For the text-containing cell, return its midpoint in (X, Y) coordinate format. 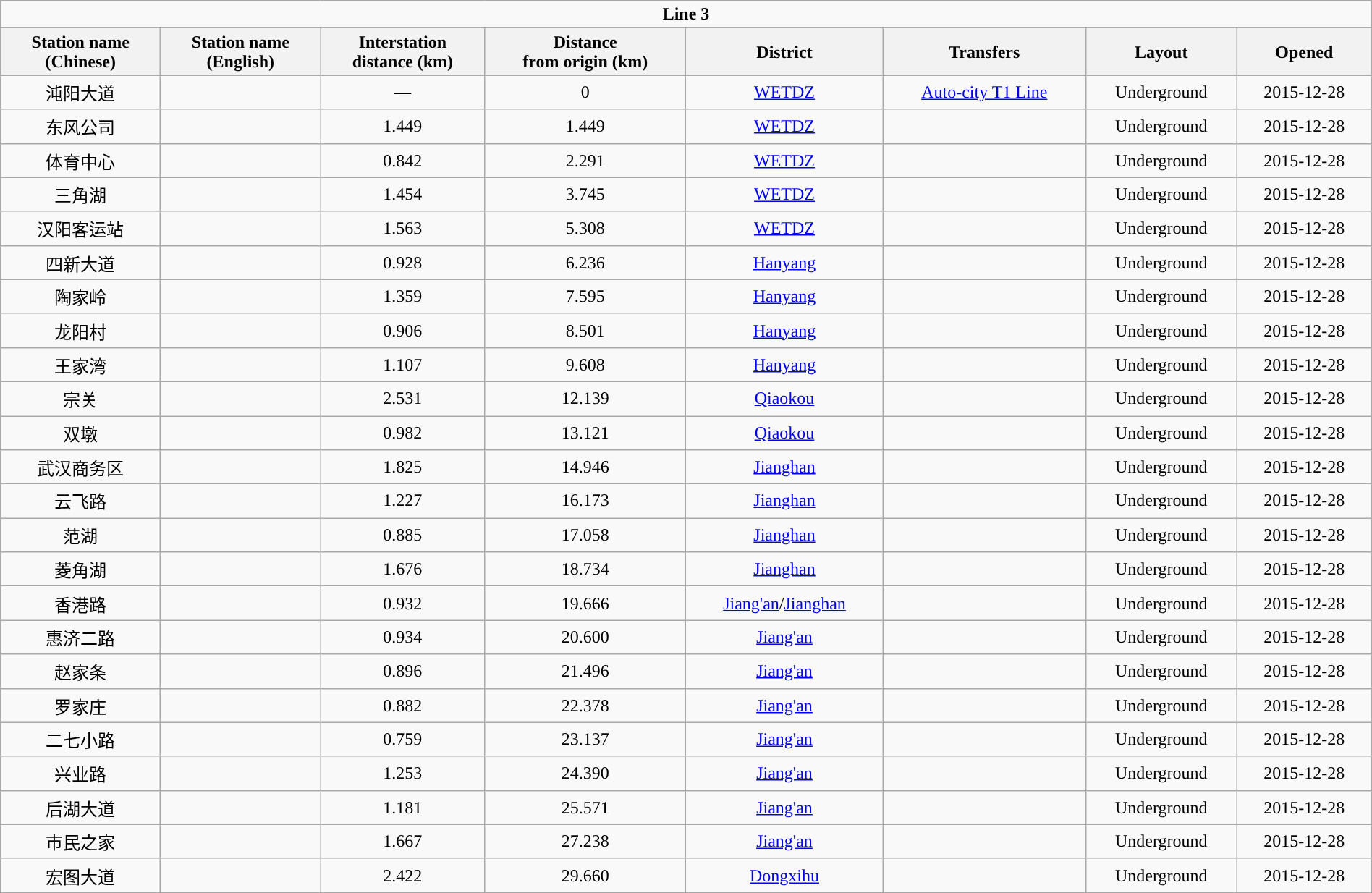
23.137 (585, 740)
宗关 (81, 398)
双墩 (81, 433)
Station name(Chinese) (81, 52)
东风公司 (81, 126)
王家湾 (81, 365)
24.390 (585, 773)
9.608 (585, 365)
6.236 (585, 262)
0.896 (402, 672)
0 (585, 93)
1.253 (402, 773)
1.563 (402, 229)
— (402, 93)
22.378 (585, 705)
武汉商务区 (81, 467)
21.496 (585, 672)
范湖 (81, 536)
0.882 (402, 705)
17.058 (585, 536)
沌阳大道 (81, 93)
25.571 (585, 808)
Auto-city T1 Line (984, 93)
0.759 (402, 740)
四新大道 (81, 262)
0.906 (402, 330)
Distancefrom origin (km) (585, 52)
19.666 (585, 604)
18.734 (585, 569)
0.842 (402, 161)
罗家庄 (81, 705)
1.181 (402, 808)
29.660 (585, 876)
1.676 (402, 569)
8.501 (585, 330)
Dongxihu (784, 876)
惠济二路 (81, 637)
1.825 (402, 467)
菱角湖 (81, 569)
Layout (1161, 52)
香港路 (81, 604)
汉阳客运站 (81, 229)
龙阳村 (81, 330)
1.454 (402, 194)
27.238 (585, 841)
0.934 (402, 637)
1.107 (402, 365)
后湖大道 (81, 808)
云飞路 (81, 501)
0.928 (402, 262)
Line 3 (686, 14)
1.667 (402, 841)
Interstationdistance (km) (402, 52)
宏图大道 (81, 876)
7.595 (585, 297)
陶家岭 (81, 297)
1.227 (402, 501)
3.745 (585, 194)
三角湖 (81, 194)
Transfers (984, 52)
2.291 (585, 161)
2.422 (402, 876)
5.308 (585, 229)
0.982 (402, 433)
赵家条 (81, 672)
District (784, 52)
16.173 (585, 501)
12.139 (585, 398)
13.121 (585, 433)
二七小路 (81, 740)
Jiang'an/Jianghan (784, 604)
0.932 (402, 604)
2.531 (402, 398)
Opened (1304, 52)
市民之家 (81, 841)
14.946 (585, 467)
20.600 (585, 637)
兴业路 (81, 773)
0.885 (402, 536)
1.359 (402, 297)
Station name(English) (240, 52)
体育中心 (81, 161)
